For the text-containing cell, return its midpoint in [X, Y] coordinate format. 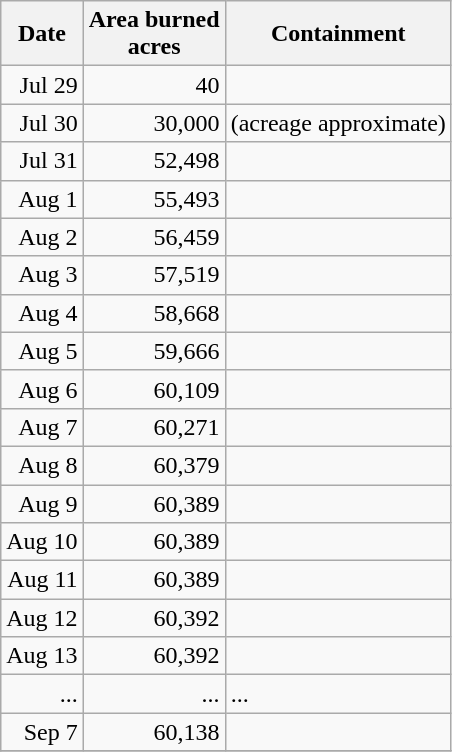
Aug 8 [42, 465]
Aug 9 [42, 503]
57,519 [154, 275]
Aug 5 [42, 351]
55,493 [154, 199]
56,459 [154, 237]
(acreage approximate) [338, 123]
Aug 7 [42, 427]
Aug 13 [42, 656]
60,379 [154, 465]
58,668 [154, 313]
Aug 1 [42, 199]
Aug 6 [42, 389]
59,666 [154, 351]
52,498 [154, 161]
Jul 29 [42, 85]
30,000 [154, 123]
Aug 3 [42, 275]
Sep 7 [42, 732]
40 [154, 85]
Aug 4 [42, 313]
60,138 [154, 732]
Jul 31 [42, 161]
60,109 [154, 389]
Aug 2 [42, 237]
Jul 30 [42, 123]
60,271 [154, 427]
Aug 11 [42, 580]
Aug 12 [42, 618]
Date [42, 34]
Area burnedacres [154, 34]
Containment [338, 34]
Aug 10 [42, 542]
